From the cell containing the given text, extract its center point as [x, y] coordinate. 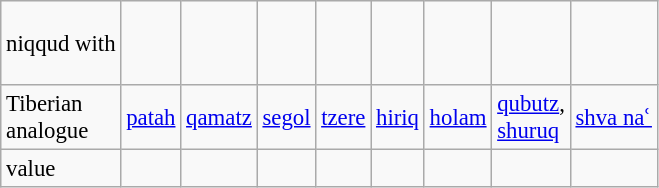
segol [286, 118]
qamatz [219, 118]
qubutz,shuruq [531, 118]
value [61, 169]
niqqud with [61, 43]
holam [458, 118]
patah [151, 118]
shva naʿ [614, 118]
hiriq [398, 118]
tzere [344, 118]
Tiberiananalogue [61, 118]
